Search for the cell housing the specified text and yield its (X, Y) center coordinate. 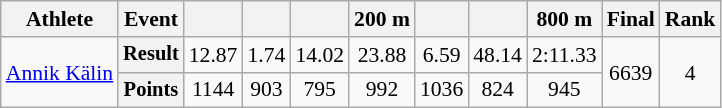
1.74 (266, 55)
795 (320, 90)
48.14 (498, 55)
2:11.33 (564, 55)
23.88 (382, 55)
Result (151, 55)
800 m (564, 19)
Annik Kälin (60, 72)
6.59 (442, 55)
Final (631, 19)
Rank (690, 19)
824 (498, 90)
4 (690, 72)
6639 (631, 72)
14.02 (320, 55)
992 (382, 90)
1144 (214, 90)
12.87 (214, 55)
1036 (442, 90)
945 (564, 90)
Event (151, 19)
903 (266, 90)
Points (151, 90)
Athlete (60, 19)
200 m (382, 19)
